Output the [X, Y] coordinate of the center of the cell containing the given text.  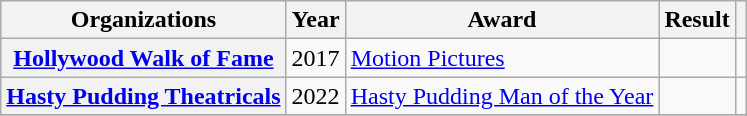
Hollywood Walk of Fame [144, 58]
Motion Pictures [502, 58]
Year [316, 20]
Award [502, 20]
Organizations [144, 20]
Hasty Pudding Theatricals [144, 96]
Hasty Pudding Man of the Year [502, 96]
2022 [316, 96]
2017 [316, 58]
Result [697, 20]
